Provide the [x, y] coordinate of the cell's center where the given text is located.  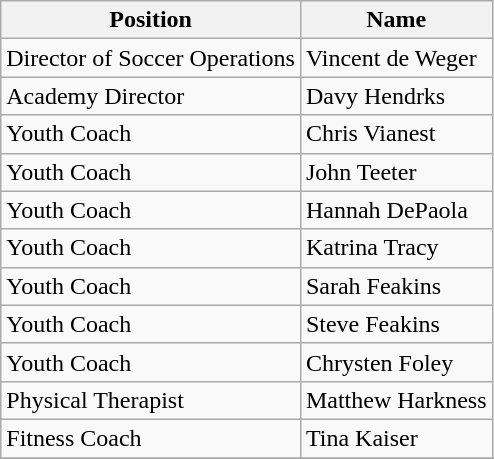
John Teeter [396, 172]
Physical Therapist [151, 400]
Vincent de Weger [396, 58]
Academy Director [151, 96]
Hannah DePaola [396, 210]
Steve Feakins [396, 324]
Chris Vianest [396, 134]
Tina Kaiser [396, 438]
Fitness Coach [151, 438]
Chrysten Foley [396, 362]
Director of Soccer Operations [151, 58]
Name [396, 20]
Katrina Tracy [396, 248]
Matthew Harkness [396, 400]
Sarah Feakins [396, 286]
Position [151, 20]
Davy Hendrks [396, 96]
